Output the (x, y) coordinate of the center of the cell containing the given text.  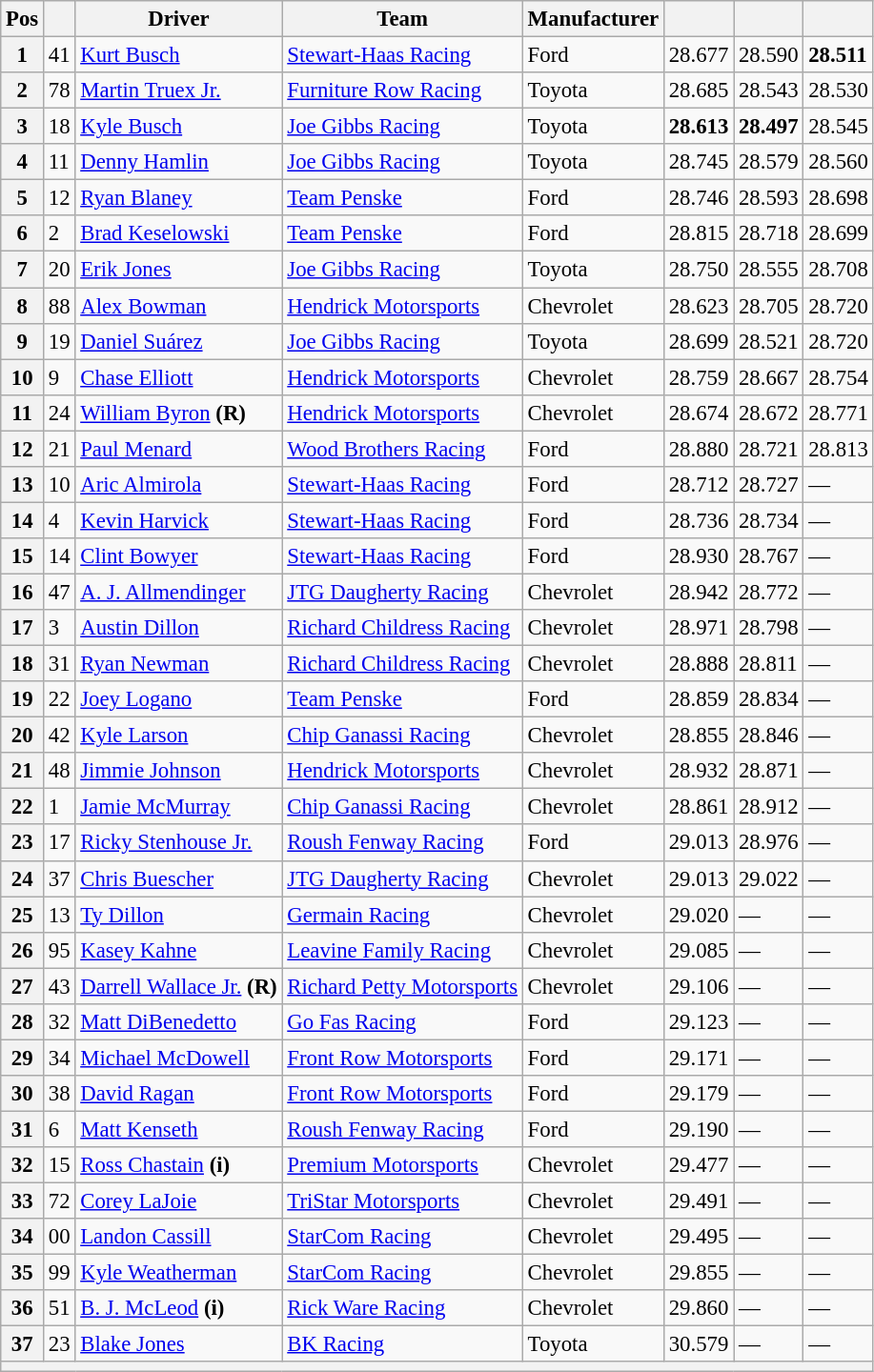
28.623 (698, 306)
Clint Bowyer (179, 556)
Chris Buescher (179, 878)
Jimmie Johnson (179, 771)
Corey LaJoie (179, 1201)
28.942 (698, 592)
David Ragan (179, 1094)
29.106 (698, 986)
28.750 (698, 270)
78 (59, 91)
28.705 (768, 306)
29 (23, 1058)
36 (23, 1308)
28.846 (768, 736)
28 (23, 1022)
28.771 (839, 413)
B. J. McLeod (i) (179, 1308)
28.813 (839, 449)
28.672 (768, 413)
Erik Jones (179, 270)
Martin Truex Jr. (179, 91)
5 (23, 198)
Austin Dillon (179, 628)
28.677 (698, 55)
Chase Elliott (179, 377)
Brad Keselowski (179, 233)
Joey Logano (179, 699)
95 (59, 950)
30.579 (698, 1344)
Ryan Newman (179, 664)
Wood Brothers Racing (402, 449)
28.798 (768, 628)
28.759 (698, 377)
28.560 (839, 162)
28.861 (698, 807)
28.530 (839, 91)
28.734 (768, 520)
Blake Jones (179, 1344)
Germain Racing (402, 915)
42 (59, 736)
Kasey Kahne (179, 950)
28.497 (768, 127)
A. J. Allmendinger (179, 592)
Matt DiBenedetto (179, 1022)
28.976 (768, 843)
7 (23, 270)
47 (59, 592)
TriStar Motorsports (402, 1201)
28.555 (768, 270)
27 (23, 986)
28.545 (839, 127)
28.971 (698, 628)
28.932 (698, 771)
29.491 (698, 1201)
28.811 (768, 664)
Rick Ware Racing (402, 1308)
28.543 (768, 91)
28.590 (768, 55)
Jamie McMurray (179, 807)
00 (59, 1237)
26 (23, 950)
28.880 (698, 449)
28.745 (698, 162)
43 (59, 986)
28.718 (768, 233)
Driver (179, 19)
29.179 (698, 1094)
28.593 (768, 198)
Alex Bowman (179, 306)
88 (59, 306)
Kurt Busch (179, 55)
28.736 (698, 520)
Kyle Weatherman (179, 1273)
29.020 (698, 915)
Daniel Suárez (179, 341)
29.123 (698, 1022)
25 (23, 915)
Manufacturer (593, 19)
Michael McDowell (179, 1058)
Landon Cassill (179, 1237)
33 (23, 1201)
30 (23, 1094)
29.495 (698, 1237)
28.871 (768, 771)
Premium Motorsports (402, 1165)
28.855 (698, 736)
Matt Kenseth (179, 1129)
28.754 (839, 377)
28.613 (698, 127)
48 (59, 771)
Paul Menard (179, 449)
Ross Chastain (i) (179, 1165)
Team (402, 19)
28.888 (698, 664)
Ty Dillon (179, 915)
72 (59, 1201)
8 (23, 306)
28.930 (698, 556)
Richard Petty Motorsports (402, 986)
99 (59, 1273)
29.022 (768, 878)
Kyle Larson (179, 736)
28.721 (768, 449)
28.834 (768, 699)
Pos (23, 19)
28.772 (768, 592)
28.698 (839, 198)
16 (23, 592)
Ryan Blaney (179, 198)
29.171 (698, 1058)
Furniture Row Racing (402, 91)
41 (59, 55)
28.708 (839, 270)
29.477 (698, 1165)
Ricky Stenhouse Jr. (179, 843)
Go Fas Racing (402, 1022)
28.815 (698, 233)
28.685 (698, 91)
28.511 (839, 55)
28.521 (768, 341)
28.912 (768, 807)
Leavine Family Racing (402, 950)
29.855 (698, 1273)
Kevin Harvick (179, 520)
Denny Hamlin (179, 162)
29.085 (698, 950)
51 (59, 1308)
35 (23, 1273)
William Byron (R) (179, 413)
Kyle Busch (179, 127)
29.860 (698, 1308)
29.190 (698, 1129)
28.746 (698, 198)
Aric Almirola (179, 485)
28.667 (768, 377)
38 (59, 1094)
28.859 (698, 699)
Darrell Wallace Jr. (R) (179, 986)
28.579 (768, 162)
28.712 (698, 485)
28.727 (768, 485)
28.767 (768, 556)
28.674 (698, 413)
BK Racing (402, 1344)
